Pinpoint the cell where the given text exists, returning its (x, y) midpoint coordinate. 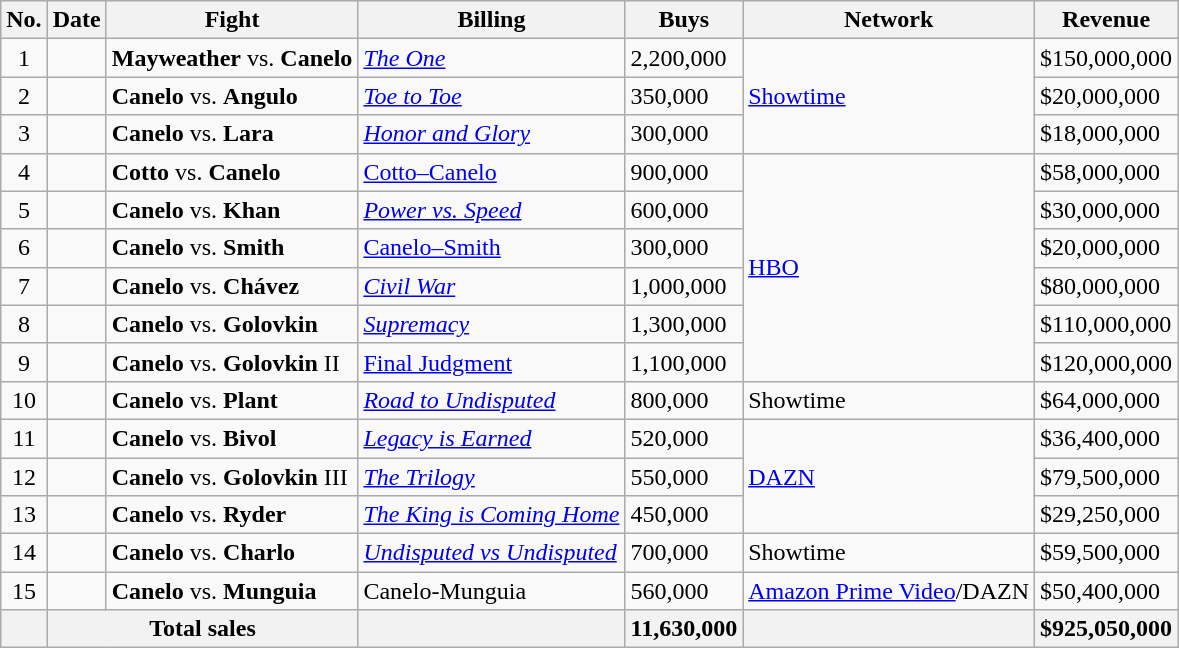
1 (24, 58)
Canelo vs. Golovkin (232, 324)
Canelo vs. Chávez (232, 286)
550,000 (684, 477)
11,630,000 (684, 629)
Cotto vs. Canelo (232, 172)
5 (24, 210)
Canelo vs. Angulo (232, 96)
The King is Coming Home (492, 515)
8 (24, 324)
Canelo-Munguia (492, 591)
Amazon Prime Video/DAZN (889, 591)
Canelo vs. Plant (232, 400)
$110,000,000 (1106, 324)
$50,400,000 (1106, 591)
Toe to Toe (492, 96)
Network (889, 20)
No. (24, 20)
3 (24, 134)
350,000 (684, 96)
Mayweather vs. Canelo (232, 58)
Revenue (1106, 20)
Road to Undisputed (492, 400)
560,000 (684, 591)
Civil War (492, 286)
Canelo vs. Khan (232, 210)
$29,250,000 (1106, 515)
Canelo vs. Golovkin II (232, 362)
13 (24, 515)
$58,000,000 (1106, 172)
1,000,000 (684, 286)
Canelo vs. Smith (232, 248)
11 (24, 438)
HBO (889, 267)
7 (24, 286)
Canelo vs. Munguia (232, 591)
$36,400,000 (1106, 438)
Cotto–Canelo (492, 172)
12 (24, 477)
The Trilogy (492, 477)
2,200,000 (684, 58)
Canelo vs. Charlo (232, 553)
$18,000,000 (1106, 134)
600,000 (684, 210)
Canelo vs. Lara (232, 134)
Legacy is Earned (492, 438)
1,100,000 (684, 362)
Honor and Glory (492, 134)
Canelo–Smith (492, 248)
Fight (232, 20)
Canelo vs. Bivol (232, 438)
$30,000,000 (1106, 210)
800,000 (684, 400)
14 (24, 553)
$64,000,000 (1106, 400)
Buys (684, 20)
Final Judgment (492, 362)
1,300,000 (684, 324)
10 (24, 400)
700,000 (684, 553)
$150,000,000 (1106, 58)
Power vs. Speed (492, 210)
Canelo vs. Ryder (232, 515)
The One (492, 58)
900,000 (684, 172)
Billing (492, 20)
$80,000,000 (1106, 286)
15 (24, 591)
Canelo vs. Golovkin III (232, 477)
DAZN (889, 476)
Undisputed vs Undisputed (492, 553)
Supremacy (492, 324)
6 (24, 248)
$59,500,000 (1106, 553)
Date (76, 20)
520,000 (684, 438)
450,000 (684, 515)
4 (24, 172)
$120,000,000 (1106, 362)
9 (24, 362)
2 (24, 96)
Total sales (202, 629)
$925,050,000 (1106, 629)
$79,500,000 (1106, 477)
